Search for the cell housing the specified text and yield its (X, Y) center coordinate. 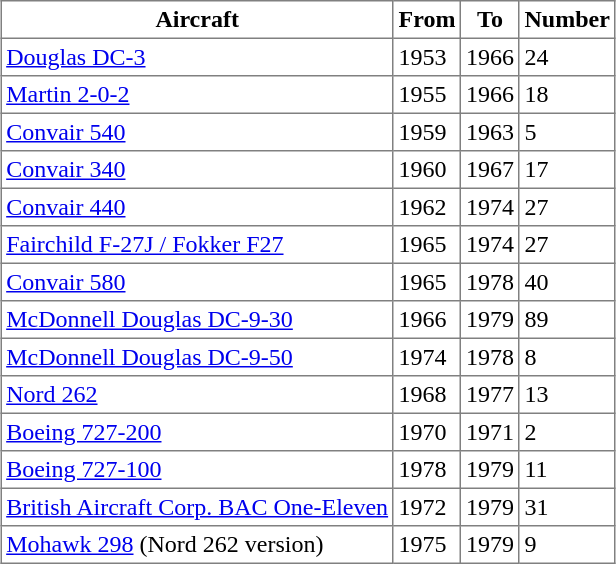
Convair 440 (197, 207)
11 (567, 470)
1953 (426, 57)
1963 (490, 132)
Fairchild F-27J / Fokker F27 (197, 245)
1972 (426, 507)
British Aircraft Corp. BAC One-Eleven (197, 507)
1970 (426, 432)
From (426, 20)
89 (567, 320)
1960 (426, 170)
1975 (426, 545)
Number (567, 20)
5 (567, 132)
Douglas DC-3 (197, 57)
13 (567, 395)
24 (567, 57)
1959 (426, 132)
1967 (490, 170)
Convair 340 (197, 170)
Martin 2-0-2 (197, 95)
2 (567, 432)
31 (567, 507)
Mohawk 298 (Nord 262 version) (197, 545)
McDonnell Douglas DC-9-30 (197, 320)
9 (567, 545)
40 (567, 282)
1977 (490, 395)
To (490, 20)
Aircraft (197, 20)
1955 (426, 95)
18 (567, 95)
1968 (426, 395)
Boeing 727-200 (197, 432)
1971 (490, 432)
Convair 540 (197, 132)
McDonnell Douglas DC-9-50 (197, 357)
Boeing 727-100 (197, 470)
Nord 262 (197, 395)
Convair 580 (197, 282)
17 (567, 170)
1962 (426, 207)
8 (567, 357)
